Return [X, Y] of the center of cell containing provided text 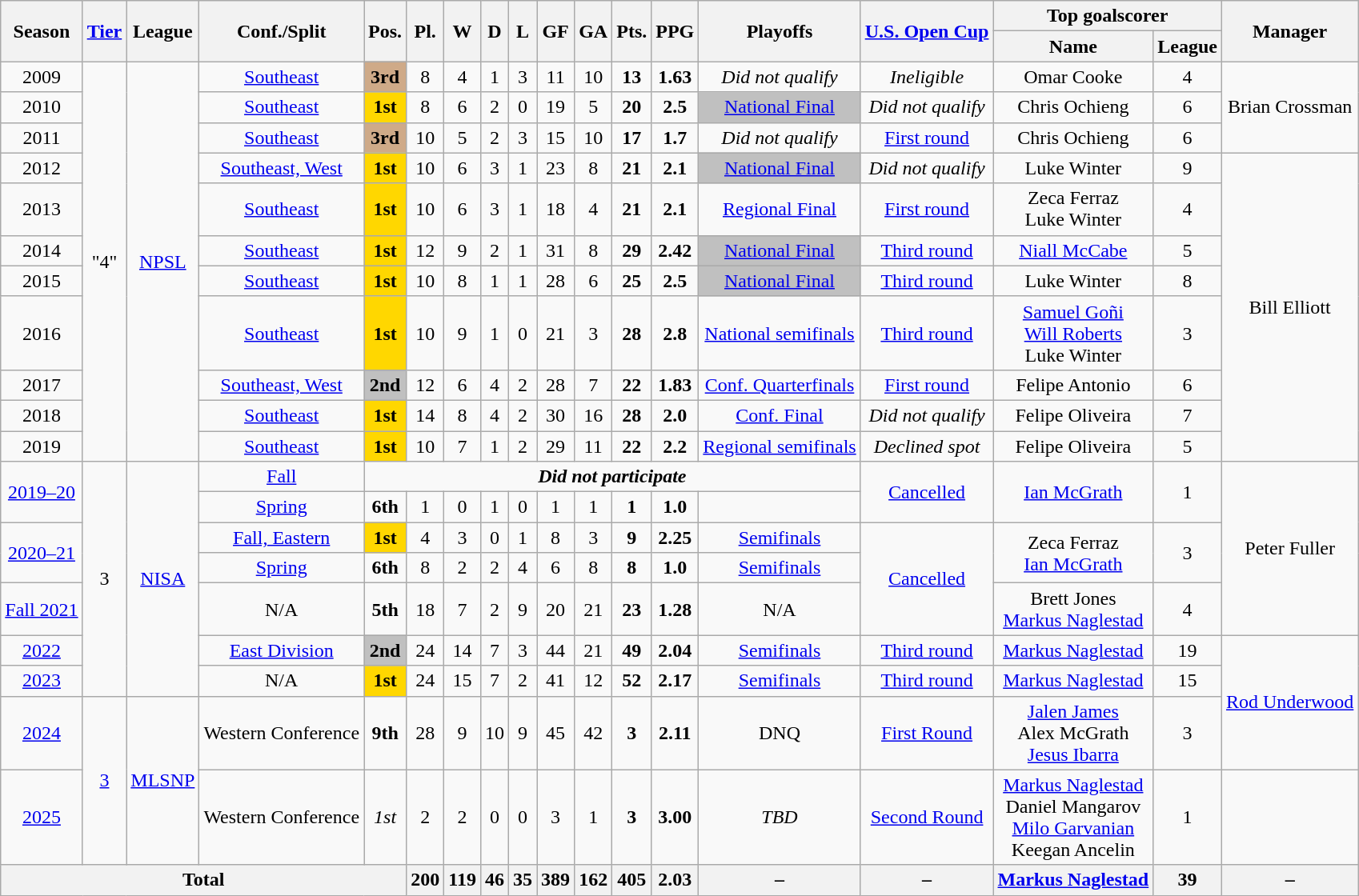
45 [555, 733]
44 [555, 650]
Fall [282, 477]
Zeca Ferraz Ian McGrath [1073, 553]
Top goalscorer [1108, 16]
2.17 [675, 681]
Samuel Goñi Will Roberts Luke Winter [1073, 333]
1.28 [675, 610]
L [523, 31]
PPG [675, 31]
Ian McGrath [1073, 492]
GF [555, 31]
East Division [282, 650]
2012 [42, 168]
31 [555, 250]
30 [555, 415]
2.04 [675, 650]
2022 [42, 650]
2024 [42, 733]
162 [594, 880]
17 [632, 138]
W [463, 31]
Peter Fuller [1289, 549]
2016 [42, 333]
49 [632, 650]
Pos. [386, 31]
1.7 [675, 138]
Omar Cooke [1073, 77]
Jalen James Alex McGrath Jesus Ibarra [1073, 733]
13 [632, 77]
2.25 [675, 538]
GA [594, 31]
1.83 [675, 385]
Regional Final [780, 210]
2.8 [675, 333]
NPSL [163, 262]
2010 [42, 107]
Total [203, 880]
Conf. Quarterfinals [780, 385]
Brett Jones Markus Naglestad [1073, 610]
Declined spot [927, 446]
NISA [163, 579]
2014 [42, 250]
3.00 [675, 818]
2015 [42, 281]
TBD [780, 818]
Pts. [632, 31]
5th [386, 610]
Bill Elliott [1289, 307]
46 [495, 880]
389 [555, 880]
2011 [42, 138]
2019 [42, 446]
42 [594, 733]
2013 [42, 210]
35 [523, 880]
2025 [42, 818]
D [495, 31]
52 [632, 681]
39 [1188, 880]
MLSNP [163, 781]
Name [1073, 46]
DNQ [780, 733]
Season [42, 31]
119 [463, 880]
Playoffs [780, 31]
2017 [42, 385]
200 [426, 880]
Felipe Antonio [1073, 385]
2018 [42, 415]
National semifinals [780, 333]
Fall 2021 [42, 610]
First Round [927, 733]
2023 [42, 681]
Ineligible [927, 77]
2019–20 [42, 492]
2.11 [675, 733]
2.42 [675, 250]
Niall McCabe [1073, 250]
Markus Naglestad Daniel Mangarov Milo Garvanian Keegan Ancelin [1073, 818]
2020–21 [42, 553]
Rod Underwood [1289, 702]
Zeca Ferraz Luke Winter [1073, 210]
Fall, Eastern [282, 538]
405 [632, 880]
Conf./Split [282, 31]
2.03 [675, 880]
16 [594, 415]
Manager [1289, 31]
2.2 [675, 446]
1.63 [675, 77]
41 [555, 681]
Second Round [927, 818]
Tier [104, 31]
25 [632, 281]
U.S. Open Cup [927, 31]
Regional semifinals [780, 446]
Brian Crossman [1289, 107]
Pl. [426, 31]
"4" [104, 262]
Did not participate [613, 477]
9th [386, 733]
2.0 [675, 415]
Conf. Final [780, 415]
2009 [42, 77]
